Locate the cell with the specified text and output its (x, y) center coordinate. 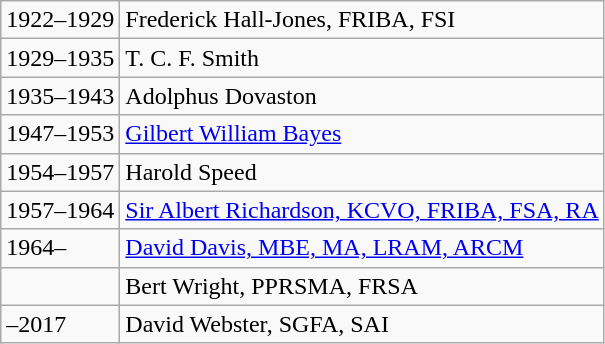
Harold Speed (362, 172)
1929–1935 (60, 58)
David Webster, SGFA, SAI (362, 324)
Sir Albert Richardson, KCVO, FRIBA, FSA, RA (362, 210)
1964– (60, 248)
–2017 (60, 324)
1947–1953 (60, 134)
1922–1929 (60, 20)
1954–1957 (60, 172)
David Davis, MBE, MA, LRAM, ARCM (362, 248)
Frederick Hall-Jones, FRIBA, FSI (362, 20)
1957–1964 (60, 210)
Adolphus Dovaston (362, 96)
1935–1943 (60, 96)
T. C. F. Smith (362, 58)
Bert Wright, PPRSMA, FRSA (362, 286)
Gilbert William Bayes (362, 134)
